Identify which cell holds the provided text, then report its [X, Y] central coordinate. 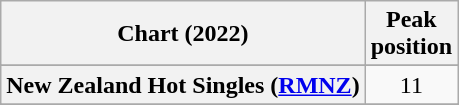
Peakposition [411, 34]
Chart (2022) [183, 34]
New Zealand Hot Singles (RMNZ) [183, 85]
11 [411, 85]
